Output the (X, Y) coordinate of the center of the cell containing the given text.  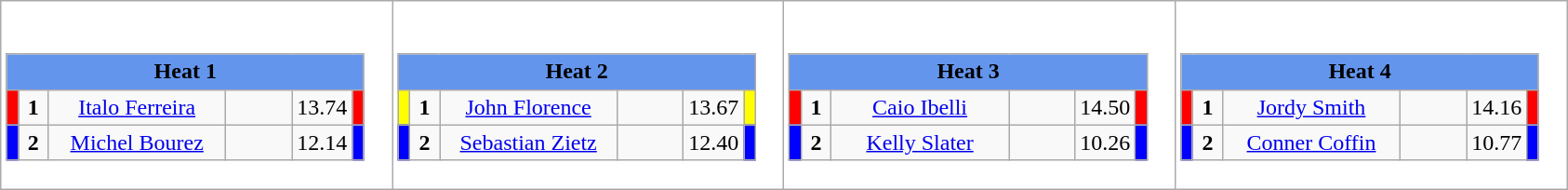
John Florence (528, 107)
Kelly Slater (921, 142)
14.50 (1105, 107)
Heat 2 (577, 72)
Heat 3 (968, 72)
10.77 (1497, 142)
Conner Coffin (1311, 142)
10.26 (1105, 142)
13.74 (322, 107)
14.16 (1497, 107)
Heat 4 (1360, 72)
Michel Bourez (138, 142)
Caio Ibelli (921, 107)
13.67 (714, 107)
Heat 3 1 Caio Ibelli 14.50 2 Kelly Slater 10.26 (980, 95)
Italo Ferreira (138, 107)
12.40 (714, 142)
Sebastian Zietz (528, 142)
Heat 4 1 Jordy Smith 14.16 2 Conner Coffin 10.77 (1371, 95)
Jordy Smith (1311, 107)
Heat 1 1 Italo Ferreira 13.74 2 Michel Bourez 12.14 (197, 95)
Heat 2 1 John Florence 13.67 2 Sebastian Zietz 12.40 (588, 95)
12.14 (322, 142)
Heat 1 (185, 72)
